Pinpoint the cell where the given text exists, returning its [x, y] midpoint coordinate. 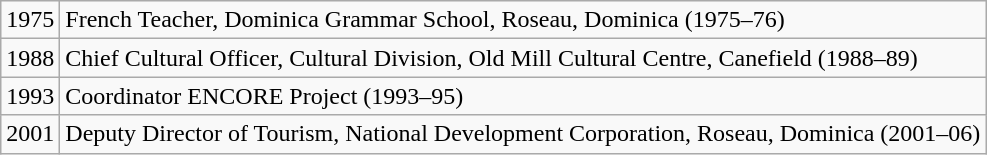
French Teacher, Dominica Grammar School, Roseau, Dominica (1975–76) [523, 20]
Chief Cultural Officer, Cultural Division, Old Mill Cultural Centre, Canefield (1988–89) [523, 58]
2001 [30, 134]
1988 [30, 58]
Deputy Director of Tourism, National Development Corporation, Roseau, Dominica (2001–06) [523, 134]
Coordinator ENCORE Project (1993–95) [523, 96]
1993 [30, 96]
1975 [30, 20]
